Search for the cell housing the specified text and yield its (X, Y) center coordinate. 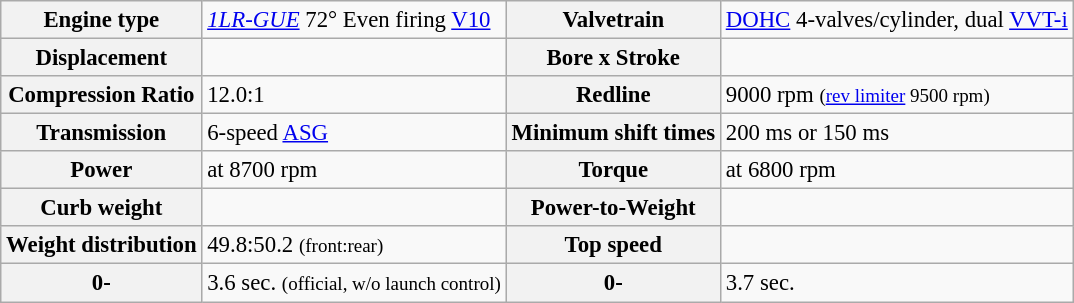
Top speed (613, 245)
49.8:50.2 (front:rear) (354, 245)
Torque (613, 170)
Curb weight (102, 208)
Compression Ratio (102, 95)
at 8700 rpm (354, 170)
at 6800 rpm (896, 170)
DOHC 4-valves/cylinder, dual VVT-i (896, 20)
Weight distribution (102, 245)
3.6 sec. (official, w/o launch control) (354, 283)
Displacement (102, 58)
Bore x Stroke (613, 58)
1LR-GUE 72° Even firing V10 (354, 20)
3.7 sec. (896, 283)
12.0:1 (354, 95)
Transmission (102, 133)
Power-to-Weight (613, 208)
9000 rpm (rev limiter 9500 rpm) (896, 95)
Valvetrain (613, 20)
Minimum shift times (613, 133)
Power (102, 170)
Engine type (102, 20)
6-speed ASG (354, 133)
Redline (613, 95)
200 ms or 150 ms (896, 133)
